Locate the cell with the specified text and output its [X, Y] center coordinate. 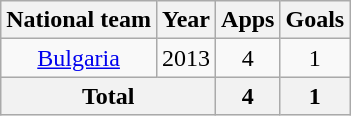
National team [79, 20]
Year [186, 20]
2013 [186, 58]
Total [108, 96]
Apps [248, 20]
Goals [315, 20]
Bulgaria [79, 58]
